For the text-containing cell, return its midpoint in (X, Y) coordinate format. 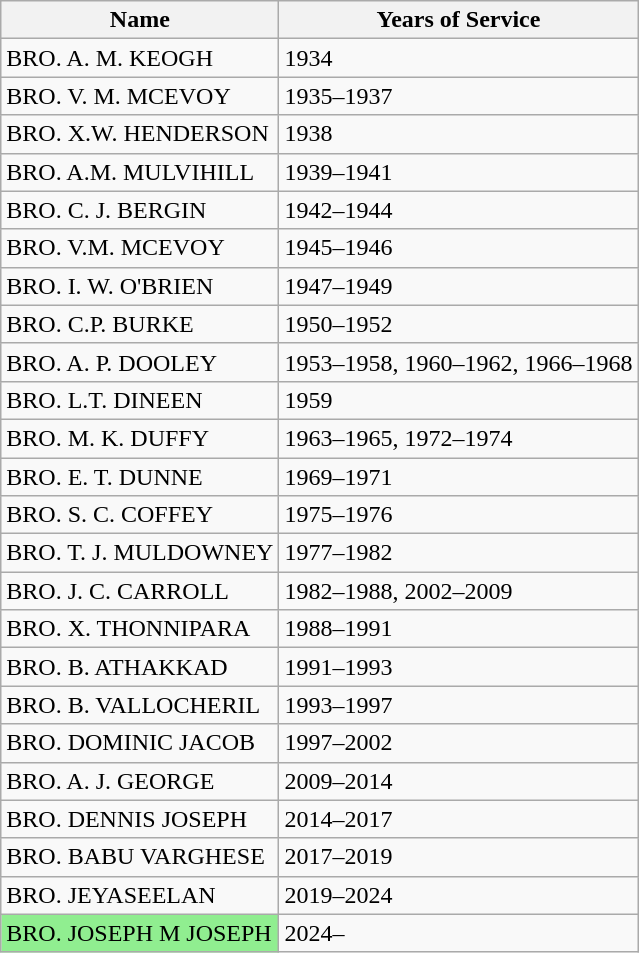
1991–1993 (458, 667)
BRO. T. J. MULDOWNEY (140, 553)
1938 (458, 134)
Name (140, 20)
1975–1976 (458, 515)
1982–1988, 2002–2009 (458, 591)
BRO. JOSEPH M JOSEPH (140, 933)
1945–1946 (458, 248)
2014–2017 (458, 819)
2017–2019 (458, 857)
BRO. V.M. MCEVOY (140, 248)
BRO. X.W. HENDERSON (140, 134)
1939–1941 (458, 172)
BRO. M. K. DUFFY (140, 438)
BRO. B. ATHAKKAD (140, 667)
1935–1937 (458, 96)
BRO. JEYASEELAN (140, 895)
BRO. L.T. DINEEN (140, 400)
1947–1949 (458, 286)
BRO. A. M. KEOGH (140, 58)
BRO. C.P. BURKE (140, 324)
1934 (458, 58)
BRO. X. THONNIPARA (140, 629)
1963–1965, 1972–1974 (458, 438)
Years of Service (458, 20)
BRO. DENNIS JOSEPH (140, 819)
BRO. C. J. BERGIN (140, 210)
BRO. BABU VARGHESE (140, 857)
1953–1958, 1960–1962, 1966–1968 (458, 362)
BRO. I. W. O'BRIEN (140, 286)
1969–1971 (458, 477)
1959 (458, 400)
BRO. E. T. DUNNE (140, 477)
BRO. S. C. COFFEY (140, 515)
BRO. A. J. GEORGE (140, 781)
1993–1997 (458, 705)
BRO. DOMINIC JACOB (140, 743)
BRO. V. M. MCEVOY (140, 96)
2024– (458, 933)
1942–1944 (458, 210)
BRO. J. C. CARROLL (140, 591)
BRO. A. P. DOOLEY (140, 362)
2019–2024 (458, 895)
BRO. B. VALLOCHERIL (140, 705)
1950–1952 (458, 324)
2009–2014 (458, 781)
1997–2002 (458, 743)
1988–1991 (458, 629)
1977–1982 (458, 553)
BRO. A.M. MULVIHILL (140, 172)
